Pinpoint the cell where the given text exists, returning its [X, Y] midpoint coordinate. 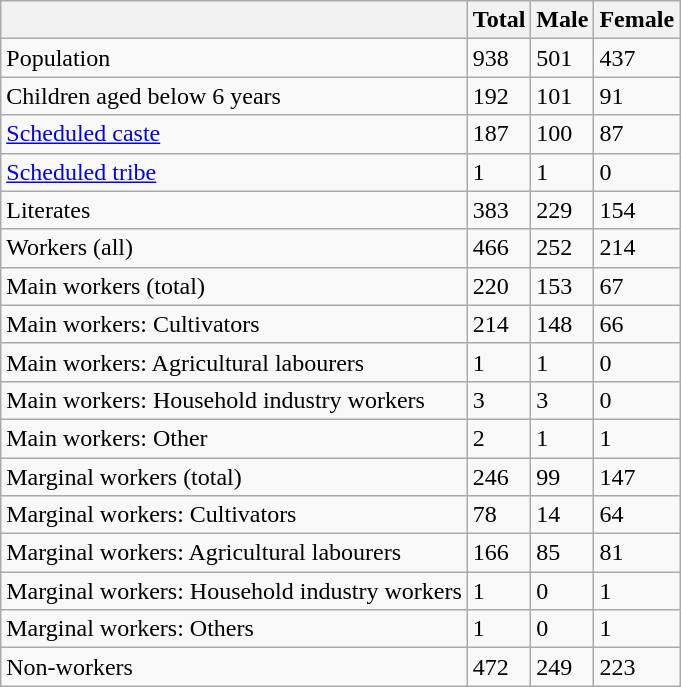
Marginal workers: Cultivators [234, 515]
Marginal workers: Others [234, 629]
Scheduled caste [234, 134]
Main workers: Other [234, 438]
99 [562, 477]
Total [499, 20]
Main workers: Household industry workers [234, 400]
Population [234, 58]
249 [562, 667]
501 [562, 58]
Workers (all) [234, 248]
466 [499, 248]
166 [499, 553]
Marginal workers: Household industry workers [234, 591]
Main workers: Agricultural labourers [234, 362]
Main workers (total) [234, 286]
2 [499, 438]
64 [637, 515]
101 [562, 96]
87 [637, 134]
148 [562, 324]
66 [637, 324]
Marginal workers: Agricultural labourers [234, 553]
Scheduled tribe [234, 172]
14 [562, 515]
Female [637, 20]
Literates [234, 210]
252 [562, 248]
Marginal workers (total) [234, 477]
78 [499, 515]
153 [562, 286]
938 [499, 58]
85 [562, 553]
100 [562, 134]
437 [637, 58]
220 [499, 286]
154 [637, 210]
91 [637, 96]
Non-workers [234, 667]
383 [499, 210]
Main workers: Cultivators [234, 324]
246 [499, 477]
472 [499, 667]
81 [637, 553]
67 [637, 286]
147 [637, 477]
187 [499, 134]
Male [562, 20]
192 [499, 96]
223 [637, 667]
Children aged below 6 years [234, 96]
229 [562, 210]
